Detect which cell encompasses the target text, then output its (X, Y) center coordinate. 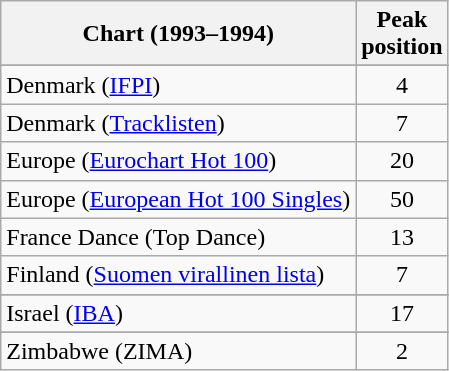
13 (402, 237)
Zimbabwe (ZIMA) (178, 351)
17 (402, 313)
France Dance (Top Dance) (178, 237)
Peakposition (402, 34)
Finland (Suomen virallinen lista) (178, 275)
50 (402, 199)
Israel (IBA) (178, 313)
Chart (1993–1994) (178, 34)
Denmark (IFPI) (178, 85)
4 (402, 85)
Europe (European Hot 100 Singles) (178, 199)
Denmark (Tracklisten) (178, 123)
2 (402, 351)
20 (402, 161)
Europe (Eurochart Hot 100) (178, 161)
